Extract the (X, Y) coordinate from the center of the cell holding the provided text.  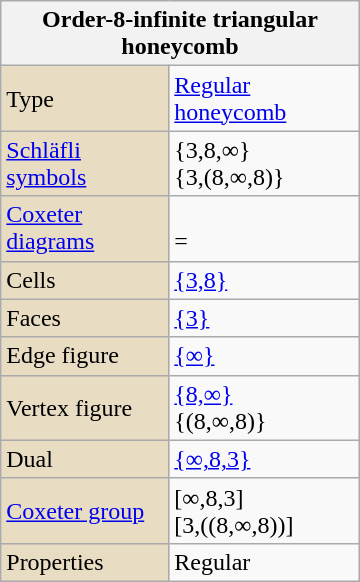
Coxeter group (85, 510)
{∞,8,3} (264, 459)
= (264, 228)
Coxeter diagrams (85, 228)
Dual (85, 459)
{3,8,∞}{3,(8,∞,8)} (264, 164)
Order-8-infinite triangular honeycomb (180, 34)
{3,8} (264, 280)
{8,∞} {(8,∞,8)} (264, 408)
Edge figure (85, 356)
[∞,8,3][3,((8,∞,8))] (264, 510)
{∞} (264, 356)
Schläfli symbols (85, 164)
{3} (264, 318)
Faces (85, 318)
Regular (264, 562)
Vertex figure (85, 408)
Properties (85, 562)
Cells (85, 280)
Regular honeycomb (264, 98)
Type (85, 98)
